Scan for the cell matching the given text and deliver its [x, y] coordinate at center. 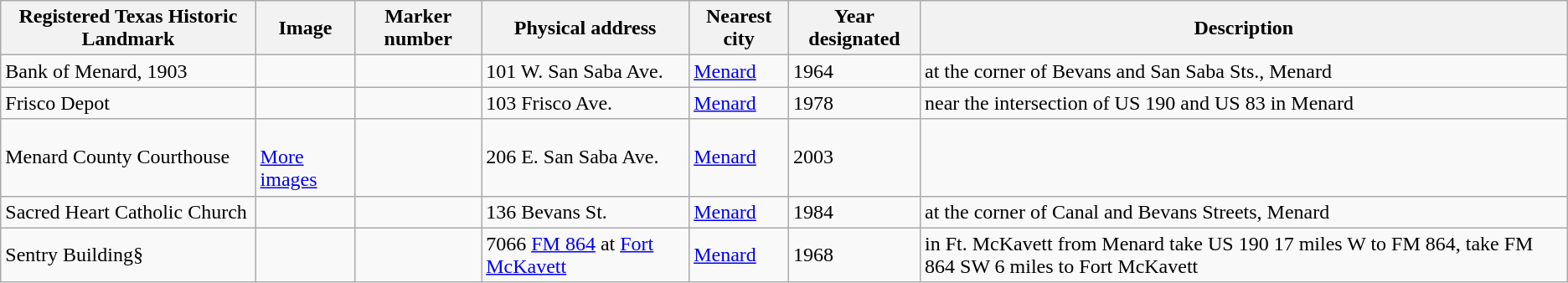
Nearest city [739, 28]
7066 FM 864 at Fort McKavett [585, 255]
Year designated [854, 28]
Description [1245, 28]
103 Frisco Ave. [585, 103]
Bank of Menard, 1903 [128, 71]
More images [305, 157]
Frisco Depot [128, 103]
101 W. San Saba Ave. [585, 71]
Registered Texas Historic Landmark [128, 28]
136 Bevans St. [585, 212]
2003 [854, 157]
in Ft. McKavett from Menard take US 190 17 miles W to FM 864, take FM 864 SW 6 miles to Fort McKavett [1245, 255]
206 E. San Saba Ave. [585, 157]
1984 [854, 212]
Marker number [419, 28]
at the corner of Canal and Bevans Streets, Menard [1245, 212]
at the corner of Bevans and San Saba Sts., Menard [1245, 71]
Sentry Building§ [128, 255]
Image [305, 28]
Menard County Courthouse [128, 157]
1964 [854, 71]
1978 [854, 103]
Physical address [585, 28]
near the intersection of US 190 and US 83 in Menard [1245, 103]
Sacred Heart Catholic Church [128, 212]
1968 [854, 255]
